Scan for the cell matching the given text and deliver its (x, y) coordinate at center. 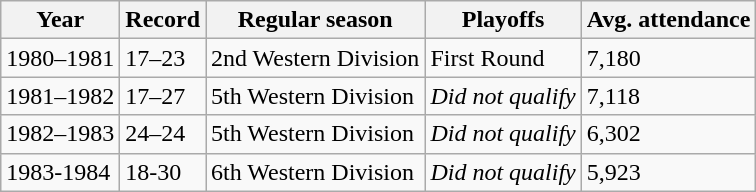
Avg. attendance (668, 20)
First Round (503, 58)
7,180 (668, 58)
6,302 (668, 134)
5,923 (668, 172)
7,118 (668, 96)
6th Western Division (316, 172)
1980–1981 (60, 58)
2nd Western Division (316, 58)
18-30 (163, 172)
24–24 (163, 134)
17–27 (163, 96)
1983-1984 (60, 172)
1981–1982 (60, 96)
1982–1983 (60, 134)
Playoffs (503, 20)
Record (163, 20)
Regular season (316, 20)
17–23 (163, 58)
Year (60, 20)
